Pinpoint the cell where the given text exists, returning its (x, y) midpoint coordinate. 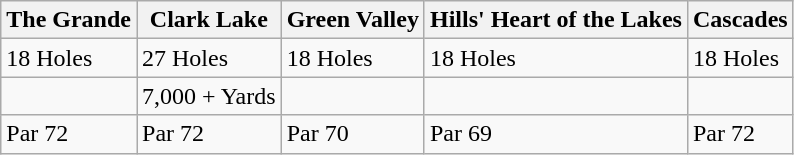
Hills' Heart of the Lakes (556, 20)
Par 69 (556, 134)
The Grande (69, 20)
27 Holes (208, 58)
Cascades (740, 20)
Green Valley (352, 20)
7,000 + Yards (208, 96)
Clark Lake (208, 20)
Par 70 (352, 134)
